Identify which cell holds the provided text, then report its [x, y] central coordinate. 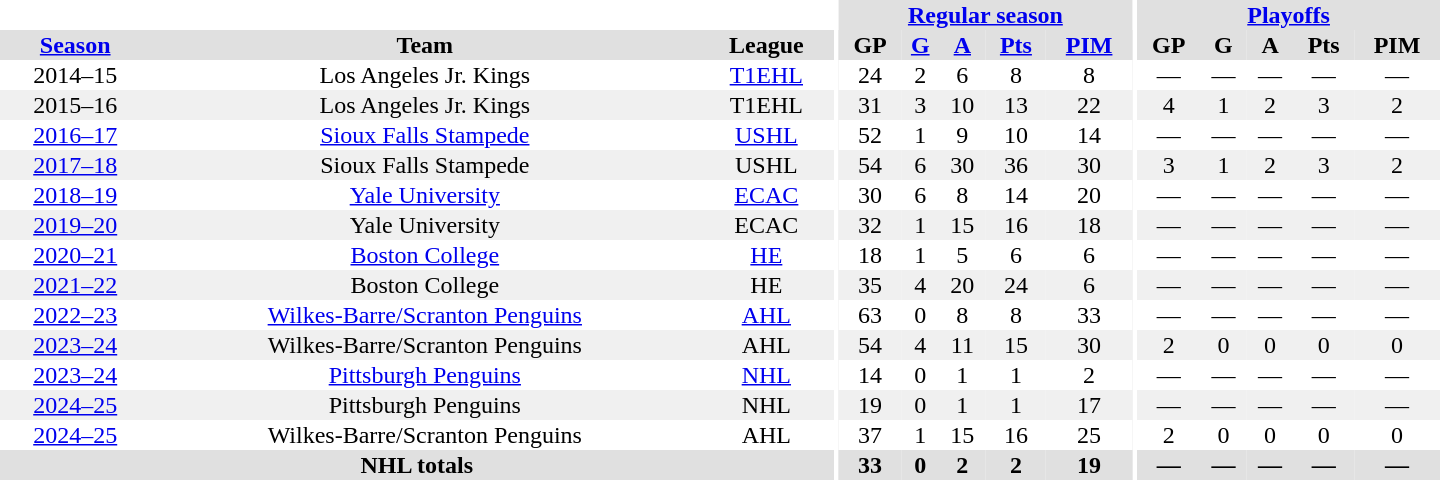
13 [1016, 105]
36 [1016, 165]
2020–21 [75, 255]
NHL totals [417, 465]
2014–15 [75, 75]
2017–18 [75, 165]
Season [75, 45]
31 [870, 105]
2018–19 [75, 195]
25 [1089, 435]
37 [870, 435]
2016–17 [75, 135]
5 [962, 255]
League [766, 45]
17 [1089, 405]
2015–16 [75, 105]
32 [870, 225]
Team [424, 45]
Regular season [986, 15]
2021–22 [75, 285]
35 [870, 285]
2019–20 [75, 225]
52 [870, 135]
63 [870, 315]
11 [962, 345]
22 [1089, 105]
Playoffs [1288, 15]
9 [962, 135]
2022–23 [75, 315]
